Locate the cell with the specified text and output its (X, Y) center coordinate. 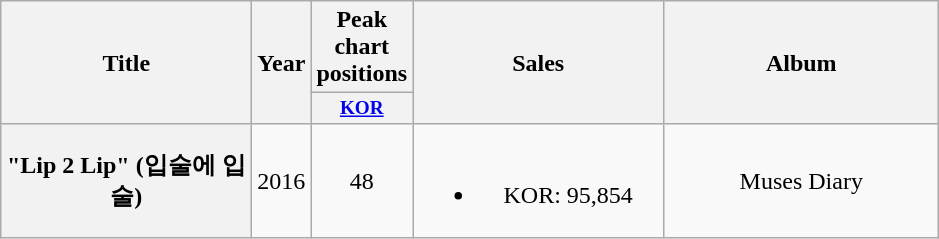
48 (362, 180)
Year (282, 63)
Peak chart positions (362, 47)
Title (126, 63)
KOR (362, 109)
Muses Diary (802, 180)
Sales (538, 63)
2016 (282, 180)
"Lip 2 Lip" (입술에 입술) (126, 180)
Album (802, 63)
KOR: 95,854 (538, 180)
